Search for the cell housing the specified text and yield its [X, Y] center coordinate. 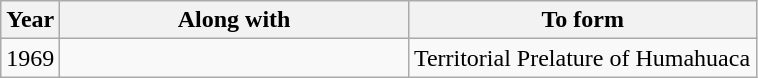
Year [30, 20]
To form [582, 20]
Along with [234, 20]
Territorial Prelature of Humahuaca [582, 58]
1969 [30, 58]
